Extract the (X, Y) coordinate from the center of the cell holding the provided text.  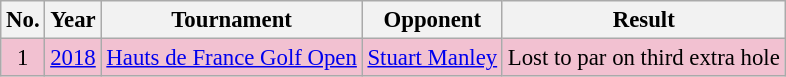
1 (23, 58)
No. (23, 20)
Lost to par on third extra hole (644, 58)
Opponent (432, 20)
Stuart Manley (432, 58)
Result (644, 20)
Tournament (232, 20)
Year (73, 20)
2018 (73, 58)
Hauts de France Golf Open (232, 58)
